Identify which cell holds the provided text, then report its (X, Y) central coordinate. 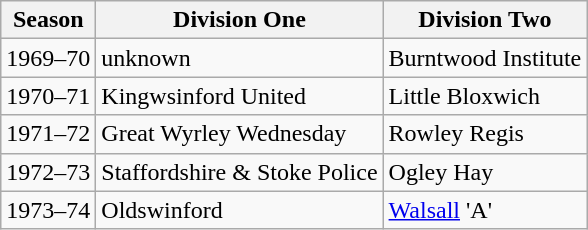
Great Wyrley Wednesday (240, 134)
Staffordshire & Stoke Police (240, 172)
1972–73 (48, 172)
Division One (240, 20)
Division Two (485, 20)
Kingwsinford United (240, 96)
Little Bloxwich (485, 96)
unknown (240, 58)
1970–71 (48, 96)
Rowley Regis (485, 134)
Season (48, 20)
Burntwood Institute (485, 58)
Walsall 'A' (485, 210)
1973–74 (48, 210)
1969–70 (48, 58)
Oldswinford (240, 210)
Ogley Hay (485, 172)
1971–72 (48, 134)
